For the text-containing cell, return its midpoint in [X, Y] coordinate format. 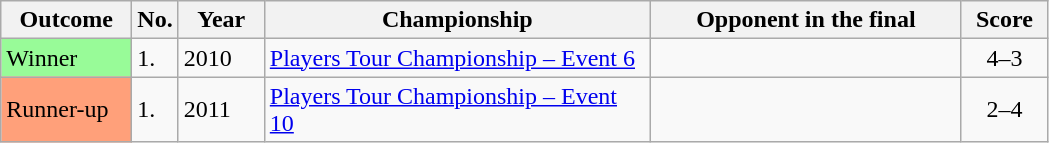
4–3 [1004, 58]
Year [221, 20]
2–4 [1004, 110]
Score [1004, 20]
Players Tour Championship – Event 6 [457, 58]
Outcome [66, 20]
Opponent in the final [806, 20]
Winner [66, 58]
2011 [221, 110]
Championship [457, 20]
Players Tour Championship – Event 10 [457, 110]
Runner-up [66, 110]
2010 [221, 58]
No. [155, 20]
